Locate the cell with the specified text and output its (X, Y) center coordinate. 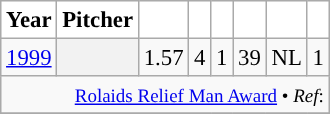
4 (200, 58)
39 (250, 58)
Year (29, 20)
1.57 (163, 58)
Pitcher (98, 20)
NL (286, 58)
1999 (29, 58)
Rolaids Relief Man Award • Ref: (165, 95)
